Pinpoint the cell where the given text exists, returning its (X, Y) midpoint coordinate. 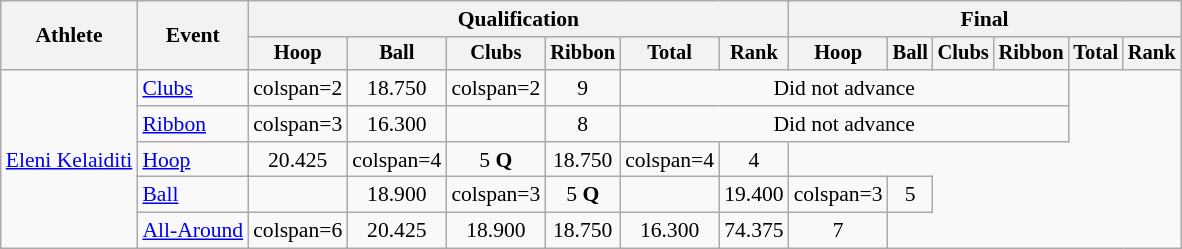
Athlete (70, 36)
7 (838, 231)
19.400 (754, 195)
Qualification (518, 19)
Event (192, 36)
74.375 (754, 231)
4 (754, 160)
Eleni Kelaiditi (70, 159)
Final (985, 19)
9 (582, 88)
8 (582, 124)
All-Around (192, 231)
colspan=6 (298, 231)
5 (910, 195)
